Detect which cell encompasses the target text, then output its [x, y] center coordinate. 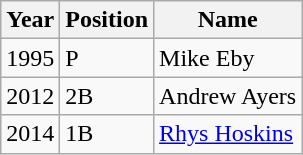
1B [107, 134]
Mike Eby [228, 58]
Year [30, 20]
Rhys Hoskins [228, 134]
Andrew Ayers [228, 96]
2B [107, 96]
Name [228, 20]
Position [107, 20]
2014 [30, 134]
1995 [30, 58]
P [107, 58]
2012 [30, 96]
